From the cell containing the given text, extract its center point as (X, Y) coordinate. 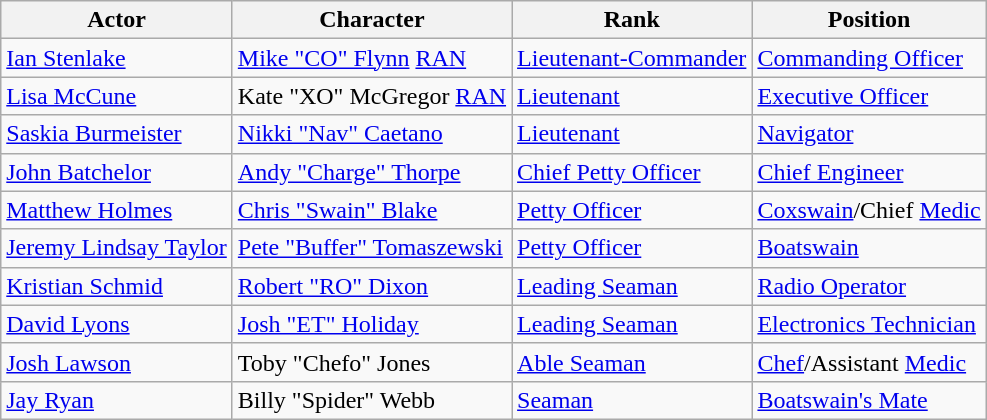
Kristian Schmid (117, 286)
Coxswain/Chief Medic (869, 210)
Rank (632, 20)
Andy "Charge" Thorpe (372, 172)
Saskia Burmeister (117, 134)
Chris "Swain" Blake (372, 210)
Chef/Assistant Medic (869, 362)
Mike "CO" Flynn RAN (372, 58)
Radio Operator (869, 286)
Ian Stenlake (117, 58)
Chief Engineer (869, 172)
Matthew Holmes (117, 210)
Kate "XO" McGregor RAN (372, 96)
Jay Ryan (117, 400)
Billy "Spider" Webb (372, 400)
Able Seaman (632, 362)
Josh Lawson (117, 362)
Lisa McCune (117, 96)
Toby "Chefo" Jones (372, 362)
Boatswain (869, 248)
Lieutenant-Commander (632, 58)
Jeremy Lindsay Taylor (117, 248)
David Lyons (117, 324)
Navigator (869, 134)
Nikki "Nav" Caetano (372, 134)
Robert "RO" Dixon (372, 286)
Josh "ET" Holiday (372, 324)
Actor (117, 20)
Pete "Buffer" Tomaszewski (372, 248)
Commanding Officer (869, 58)
Chief Petty Officer (632, 172)
Character (372, 20)
Seaman (632, 400)
Electronics Technician (869, 324)
John Batchelor (117, 172)
Position (869, 20)
Executive Officer (869, 96)
Boatswain's Mate (869, 400)
